Return the (X, Y) coordinate for the center point of the cell that contains the specified text.  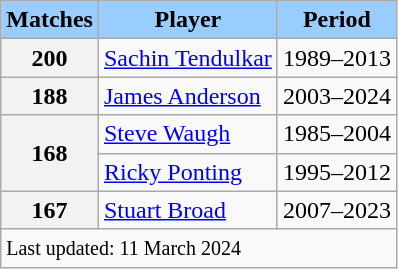
168 (50, 153)
1995–2012 (336, 172)
Steve Waugh (188, 134)
Period (336, 20)
167 (50, 210)
1989–2013 (336, 58)
200 (50, 58)
2003–2024 (336, 96)
2007–2023 (336, 210)
Sachin Tendulkar (188, 58)
Last updated: 11 March 2024 (199, 248)
Player (188, 20)
Ricky Ponting (188, 172)
1985–2004 (336, 134)
188 (50, 96)
Stuart Broad (188, 210)
Matches (50, 20)
James Anderson (188, 96)
